Locate the cell with the specified text and output its [X, Y] center coordinate. 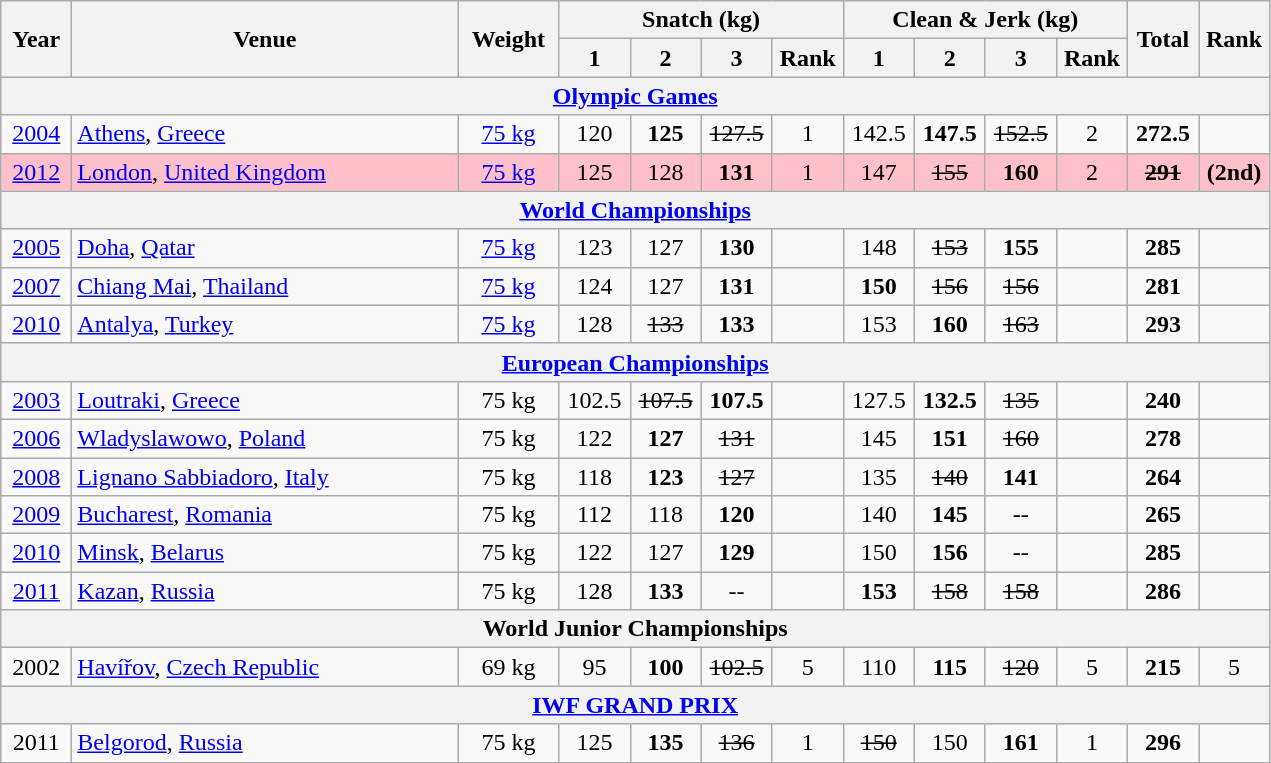
215 [1162, 667]
Olympic Games [636, 96]
112 [594, 515]
Doha, Qatar [265, 248]
148 [878, 248]
Havířov, Czech Republic [265, 667]
IWF GRAND PRIX [636, 705]
2009 [36, 515]
Belgorod, Russia [265, 743]
151 [950, 438]
286 [1162, 591]
2002 [36, 667]
152.5 [1020, 134]
Venue [265, 39]
(2nd) [1234, 172]
110 [878, 667]
Chiang Mai, Thailand [265, 286]
124 [594, 286]
Total [1162, 39]
293 [1162, 324]
69 kg [508, 667]
Athens, Greece [265, 134]
100 [666, 667]
Snatch (kg) [701, 20]
World Championships [636, 210]
296 [1162, 743]
115 [950, 667]
Weight [508, 39]
265 [1162, 515]
Loutraki, Greece [265, 400]
Wladyslawowo, Poland [265, 438]
Bucharest, Romania [265, 515]
130 [736, 248]
163 [1020, 324]
Antalya, Turkey [265, 324]
161 [1020, 743]
132.5 [950, 400]
142.5 [878, 134]
Lignano Sabbiadoro, Italy [265, 477]
2006 [36, 438]
Clean & Jerk (kg) [985, 20]
291 [1162, 172]
2005 [36, 248]
147 [878, 172]
2004 [36, 134]
2008 [36, 477]
281 [1162, 286]
European Championships [636, 362]
136 [736, 743]
278 [1162, 438]
141 [1020, 477]
London, United Kingdom [265, 172]
World Junior Championships [636, 629]
95 [594, 667]
Kazan, Russia [265, 591]
2003 [36, 400]
Year [36, 39]
240 [1162, 400]
2007 [36, 286]
272.5 [1162, 134]
147.5 [950, 134]
264 [1162, 477]
Minsk, Belarus [265, 553]
129 [736, 553]
2012 [36, 172]
